Provide the [X, Y] coordinate of the cell's center where the given text is located.  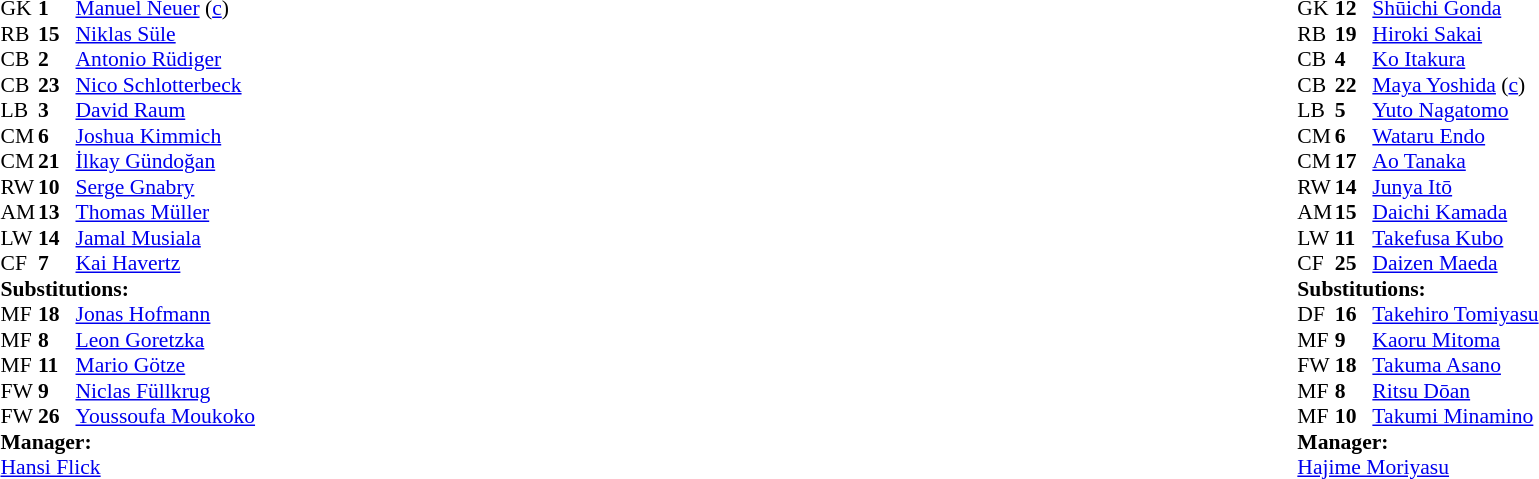
Yuto Nagatomo [1455, 111]
Hiroki Sakai [1455, 34]
David Raum [166, 111]
21 [57, 161]
7 [57, 263]
4 [1354, 59]
16 [1354, 315]
Niklas Süle [166, 34]
İlkay Gündoğan [166, 161]
19 [1354, 34]
Thomas Müller [166, 213]
Antonio Rüdiger [166, 59]
Takuma Asano [1455, 365]
Nico Schlotterbeck [166, 85]
3 [57, 111]
Joshua Kimmich [166, 136]
13 [57, 213]
Youssoufa Moukoko [166, 417]
Kai Havertz [166, 263]
Jamal Musiala [166, 238]
Serge Gnabry [166, 187]
17 [1354, 161]
DF [1316, 315]
Junya Itō [1455, 187]
Wataru Endo [1455, 136]
Leon Goretzka [166, 340]
Jonas Hofmann [166, 315]
5 [1354, 111]
Ko Itakura [1455, 59]
25 [1354, 263]
26 [57, 417]
Takehiro Tomiyasu [1455, 315]
Daizen Maeda [1455, 263]
Ritsu Dōan [1455, 391]
Ao Tanaka [1455, 161]
2 [57, 59]
Kaoru Mitoma [1455, 340]
23 [57, 85]
Maya Yoshida (c) [1455, 85]
Takefusa Kubo [1455, 238]
Daichi Kamada [1455, 213]
Takumi Minamino [1455, 417]
Niclas Füllkrug [166, 391]
Mario Götze [166, 365]
22 [1354, 85]
